Pinpoint the cell where the given text exists, returning its (X, Y) midpoint coordinate. 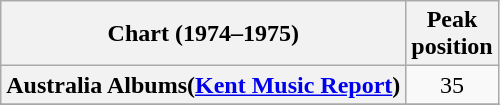
Chart (1974–1975) (204, 34)
35 (452, 85)
Peakposition (452, 34)
Australia Albums(Kent Music Report) (204, 85)
